Identify which cell holds the provided text, then report its (X, Y) central coordinate. 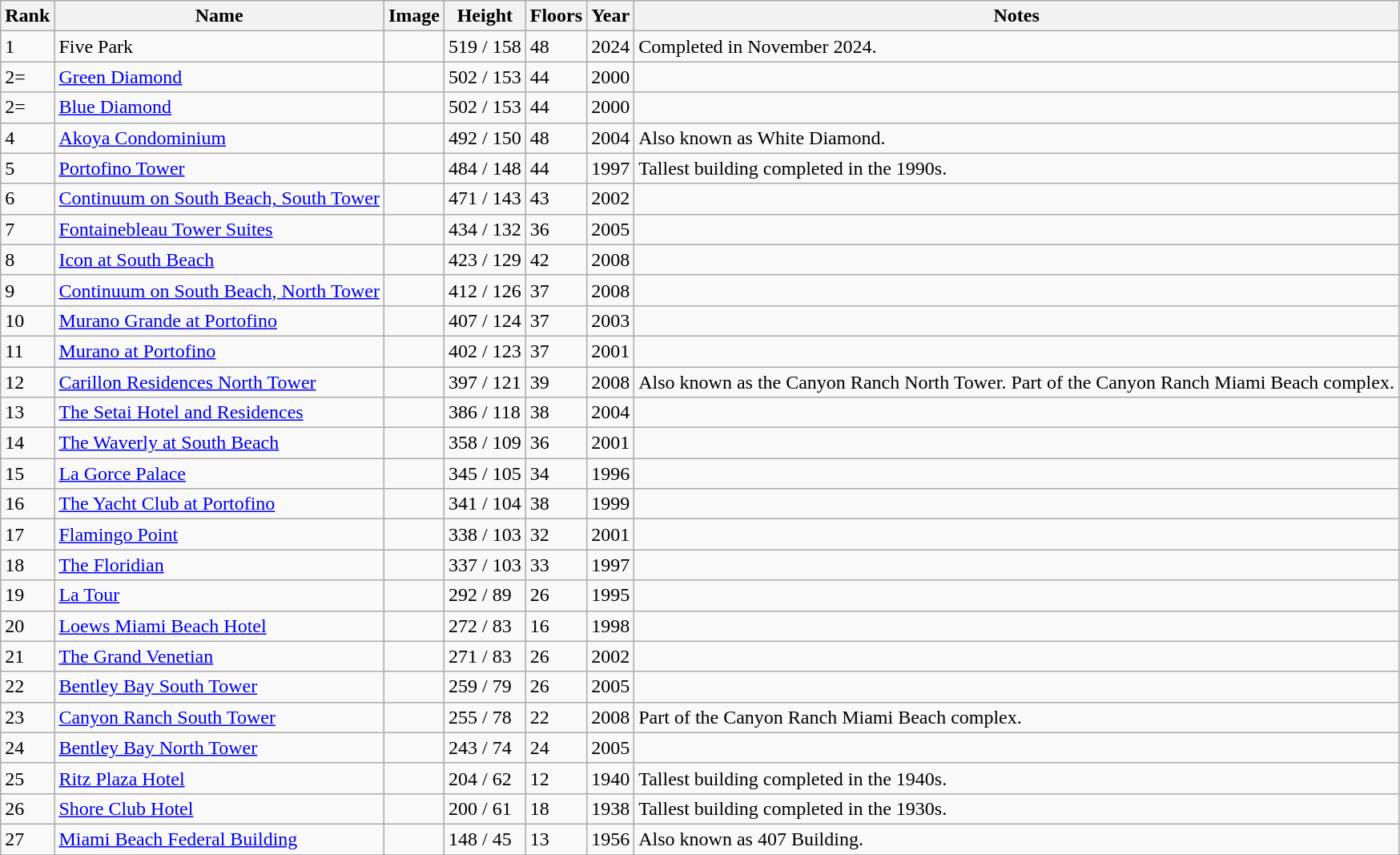
20 (27, 626)
492 / 150 (485, 138)
Miami Beach Federal Building (219, 839)
The Grand Venetian (219, 656)
Akoya Condominium (219, 138)
Ritz Plaza Hotel (219, 778)
1996 (610, 474)
200 / 61 (485, 809)
341 / 104 (485, 504)
34 (556, 474)
19 (27, 595)
Year (610, 16)
6 (27, 199)
1998 (610, 626)
484 / 148 (485, 168)
Tallest building completed in the 1940s. (1017, 778)
2003 (610, 321)
338 / 103 (485, 534)
Also known as the Canyon Ranch North Tower. Part of the Canyon Ranch Miami Beach complex. (1017, 382)
386 / 118 (485, 413)
Notes (1017, 16)
Part of the Canyon Ranch Miami Beach complex. (1017, 717)
2024 (610, 46)
5 (27, 168)
412 / 126 (485, 290)
204 / 62 (485, 778)
1956 (610, 839)
43 (556, 199)
Loews Miami Beach Hotel (219, 626)
471 / 143 (485, 199)
32 (556, 534)
397 / 121 (485, 382)
11 (27, 351)
The Yacht Club at Portofino (219, 504)
The Setai Hotel and Residences (219, 413)
Also known as White Diamond. (1017, 138)
Canyon Ranch South Tower (219, 717)
1 (27, 46)
Murano Grande at Portofino (219, 321)
Bentley Bay South Tower (219, 687)
Portofino Tower (219, 168)
Carillon Residences North Tower (219, 382)
1938 (610, 809)
25 (27, 778)
272 / 83 (485, 626)
259 / 79 (485, 687)
Fontainebleau Tower Suites (219, 229)
434 / 132 (485, 229)
Icon at South Beach (219, 260)
La Gorce Palace (219, 474)
402 / 123 (485, 351)
1995 (610, 595)
Murano at Portofino (219, 351)
10 (27, 321)
Blue Diamond (219, 107)
Flamingo Point (219, 534)
21 (27, 656)
Tallest building completed in the 1930s. (1017, 809)
1999 (610, 504)
Continuum on South Beach, North Tower (219, 290)
148 / 45 (485, 839)
9 (27, 290)
Completed in November 2024. (1017, 46)
The Floridian (219, 565)
23 (27, 717)
Five Park (219, 46)
4 (27, 138)
42 (556, 260)
39 (556, 382)
14 (27, 443)
7 (27, 229)
519 / 158 (485, 46)
Image (413, 16)
La Tour (219, 595)
255 / 78 (485, 717)
Green Diamond (219, 77)
15 (27, 474)
Rank (27, 16)
358 / 109 (485, 443)
292 / 89 (485, 595)
33 (556, 565)
423 / 129 (485, 260)
Continuum on South Beach, South Tower (219, 199)
1940 (610, 778)
271 / 83 (485, 656)
Floors (556, 16)
Tallest building completed in the 1990s. (1017, 168)
Bentley Bay North Tower (219, 748)
Also known as 407 Building. (1017, 839)
17 (27, 534)
Name (219, 16)
27 (27, 839)
Shore Club Hotel (219, 809)
Height (485, 16)
337 / 103 (485, 565)
407 / 124 (485, 321)
345 / 105 (485, 474)
8 (27, 260)
243 / 74 (485, 748)
The Waverly at South Beach (219, 443)
